Return [X, Y] of the center of cell containing provided text 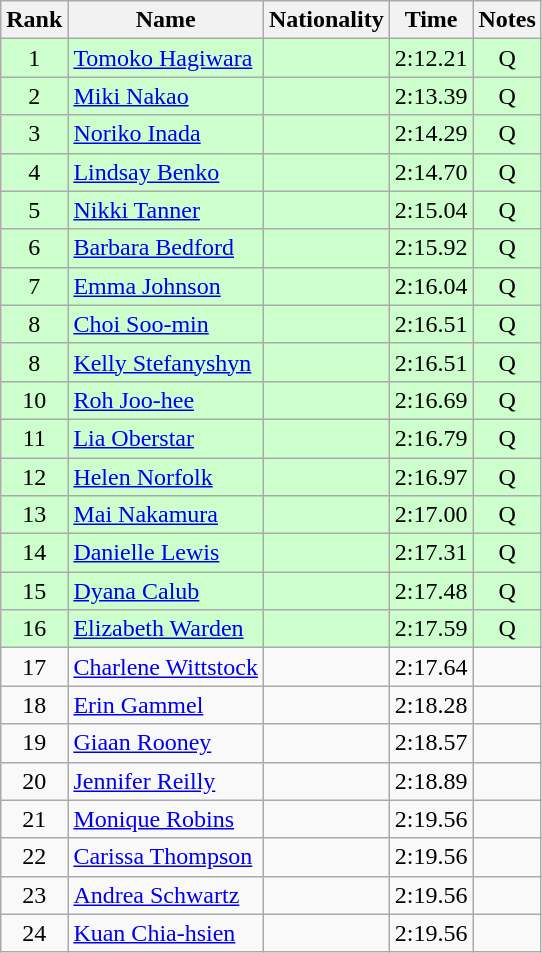
Nikki Tanner [166, 210]
2:17.64 [431, 667]
2:13.39 [431, 96]
Nationality [326, 20]
2:17.48 [431, 591]
11 [34, 438]
1 [34, 58]
13 [34, 515]
4 [34, 172]
Mai Nakamura [166, 515]
Danielle Lewis [166, 553]
2:17.00 [431, 515]
22 [34, 857]
Name [166, 20]
Lia Oberstar [166, 438]
2:12.21 [431, 58]
2:16.79 [431, 438]
Barbara Bedford [166, 248]
Kelly Stefanyshyn [166, 362]
Rank [34, 20]
Dyana Calub [166, 591]
3 [34, 134]
24 [34, 933]
Carissa Thompson [166, 857]
2:18.57 [431, 743]
2:16.69 [431, 400]
21 [34, 819]
6 [34, 248]
Giaan Rooney [166, 743]
Helen Norfolk [166, 477]
Noriko Inada [166, 134]
15 [34, 591]
7 [34, 286]
Time [431, 20]
2:17.31 [431, 553]
10 [34, 400]
12 [34, 477]
Andrea Schwartz [166, 895]
Lindsay Benko [166, 172]
Monique Robins [166, 819]
Erin Gammel [166, 705]
2:16.97 [431, 477]
14 [34, 553]
19 [34, 743]
Kuan Chia-hsien [166, 933]
2:18.89 [431, 781]
Elizabeth Warden [166, 629]
Choi Soo-min [166, 324]
23 [34, 895]
5 [34, 210]
2 [34, 96]
16 [34, 629]
Roh Joo-hee [166, 400]
2:17.59 [431, 629]
Notes [507, 20]
Jennifer Reilly [166, 781]
2:16.04 [431, 286]
2:18.28 [431, 705]
Charlene Wittstock [166, 667]
17 [34, 667]
2:14.29 [431, 134]
Emma Johnson [166, 286]
20 [34, 781]
2:15.04 [431, 210]
18 [34, 705]
2:14.70 [431, 172]
Tomoko Hagiwara [166, 58]
Miki Nakao [166, 96]
2:15.92 [431, 248]
